Identify which cell holds the provided text, then report its (x, y) central coordinate. 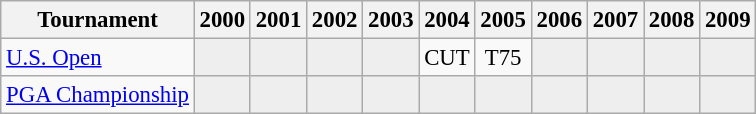
CUT (447, 58)
2003 (391, 20)
U.S. Open (98, 58)
2002 (335, 20)
2008 (672, 20)
2009 (728, 20)
Tournament (98, 20)
2007 (615, 20)
PGA Championship (98, 95)
2006 (559, 20)
2001 (278, 20)
2000 (222, 20)
2004 (447, 20)
2005 (503, 20)
T75 (503, 58)
